Detect which cell encompasses the target text, then output its (x, y) center coordinate. 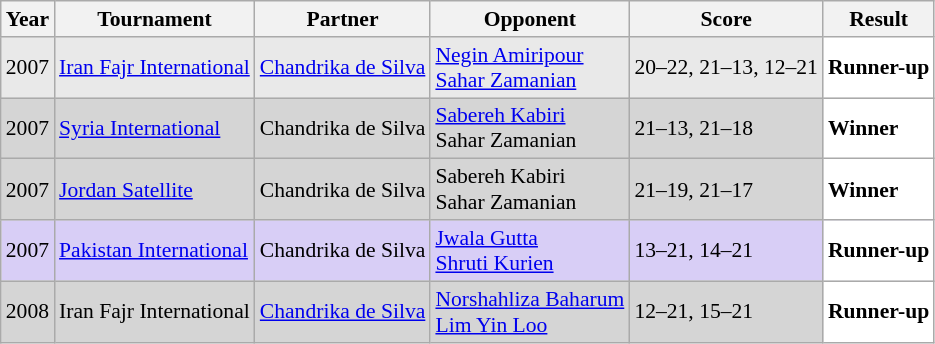
Result (878, 19)
Tournament (154, 19)
Jordan Satellite (154, 190)
Pakistan International (154, 250)
Norshahliza Baharum Lim Yin Loo (530, 312)
Partner (343, 19)
21–19, 21–17 (726, 190)
21–13, 21–18 (726, 128)
2008 (28, 312)
Score (726, 19)
Year (28, 19)
Negin Amiripour Sahar Zamanian (530, 68)
Opponent (530, 19)
13–21, 14–21 (726, 250)
Syria International (154, 128)
12–21, 15–21 (726, 312)
Jwala Gutta Shruti Kurien (530, 250)
20–22, 21–13, 12–21 (726, 68)
